Search for the cell housing the specified text and yield its (x, y) center coordinate. 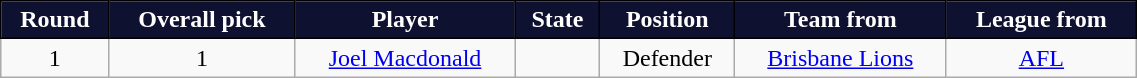
Brisbane Lions (840, 58)
AFL (1042, 58)
Team from (840, 20)
Defender (668, 58)
Overall pick (202, 20)
Position (668, 20)
League from (1042, 20)
Round (55, 20)
Joel Macdonald (405, 58)
Player (405, 20)
State (558, 20)
